For the text-containing cell, return its midpoint in [X, Y] coordinate format. 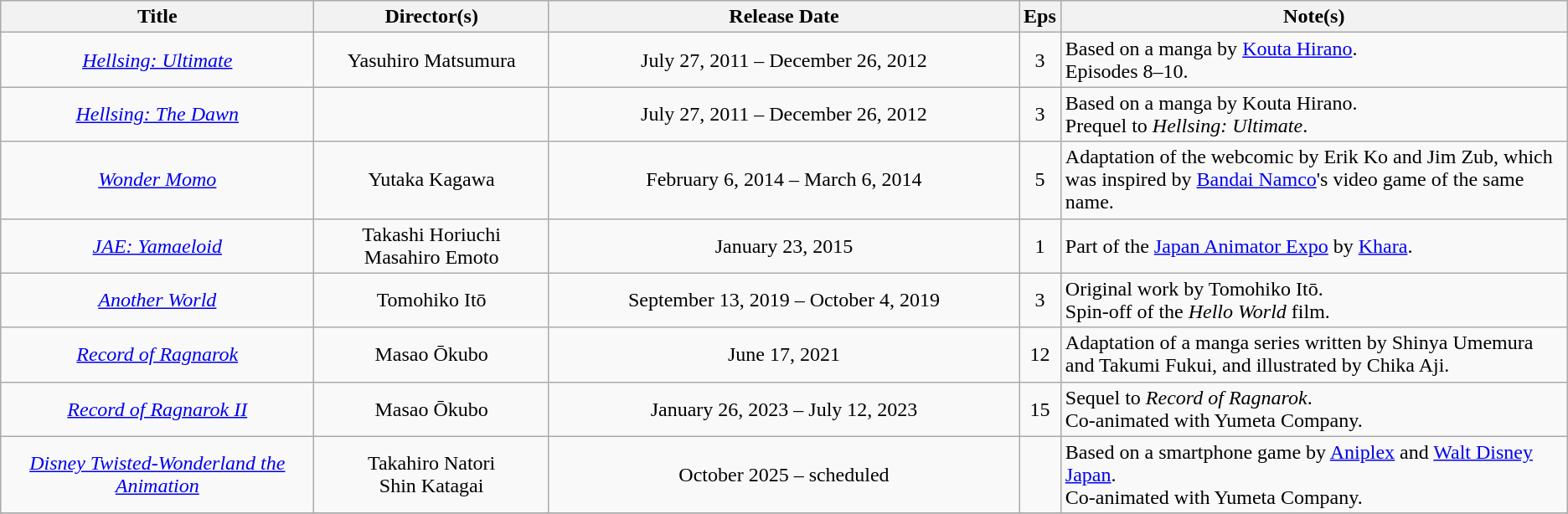
JAE: Yamaeloid [157, 246]
Tomohiko Itō [432, 300]
Note(s) [1313, 17]
January 23, 2015 [784, 246]
Release Date [784, 17]
Another World [157, 300]
Part of the Japan Animator Expo by Khara. [1313, 246]
February 6, 2014 – March 6, 2014 [784, 180]
Takashi HoriuchiMasahiro Emoto [432, 246]
Sequel to Record of Ragnarok.Co-animated with Yumeta Company. [1313, 409]
Hellsing: Ultimate [157, 60]
Record of Ragnarok II [157, 409]
Based on a manga by Kouta Hirano.Prequel to Hellsing: Ultimate. [1313, 114]
Based on a smartphone game by Aniplex and Walt Disney Japan.Co-animated with Yumeta Company. [1313, 475]
Based on a manga by Kouta Hirano.Episodes 8–10. [1313, 60]
Takahiro NatoriShin Katagai [432, 475]
15 [1040, 409]
Eps [1040, 17]
Record of Ragnarok [157, 355]
Wonder Momo [157, 180]
1 [1040, 246]
October 2025 – scheduled [784, 475]
Hellsing: The Dawn [157, 114]
Original work by Tomohiko Itō.Spin-off of the Hello World film. [1313, 300]
Adaptation of a manga series written by Shinya Umemura and Takumi Fukui, and illustrated by Chika Aji. [1313, 355]
June 17, 2021 [784, 355]
September 13, 2019 – October 4, 2019 [784, 300]
Adaptation of the webcomic by Erik Ko and Jim Zub, which was inspired by Bandai Namco's video game of the same name. [1313, 180]
12 [1040, 355]
Yasuhiro Matsumura [432, 60]
Yutaka Kagawa [432, 180]
Disney Twisted-Wonderland the Animation [157, 475]
January 26, 2023 – July 12, 2023 [784, 409]
5 [1040, 180]
Director(s) [432, 17]
Title [157, 17]
